Pinpoint the cell where the given text exists, returning its (x, y) midpoint coordinate. 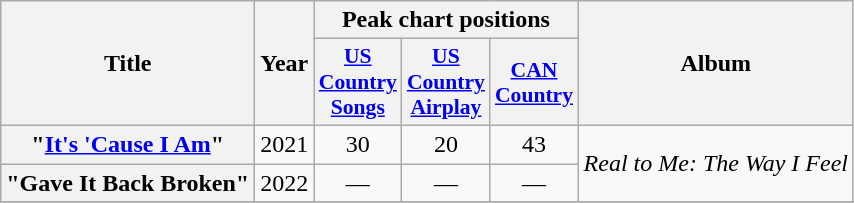
Title (128, 64)
CANCountry (534, 82)
USCountryAirplay (446, 82)
Album (716, 64)
Year (284, 64)
USCountrySongs (358, 82)
20 (446, 144)
Real to Me: The Way I Feel (716, 163)
2021 (284, 144)
2022 (284, 183)
30 (358, 144)
Peak chart positions (446, 20)
43 (534, 144)
"It's 'Cause I Am" (128, 144)
"Gave It Back Broken" (128, 183)
